Capture the cell that displays the provided text and extract its (X, Y) central coordinate. 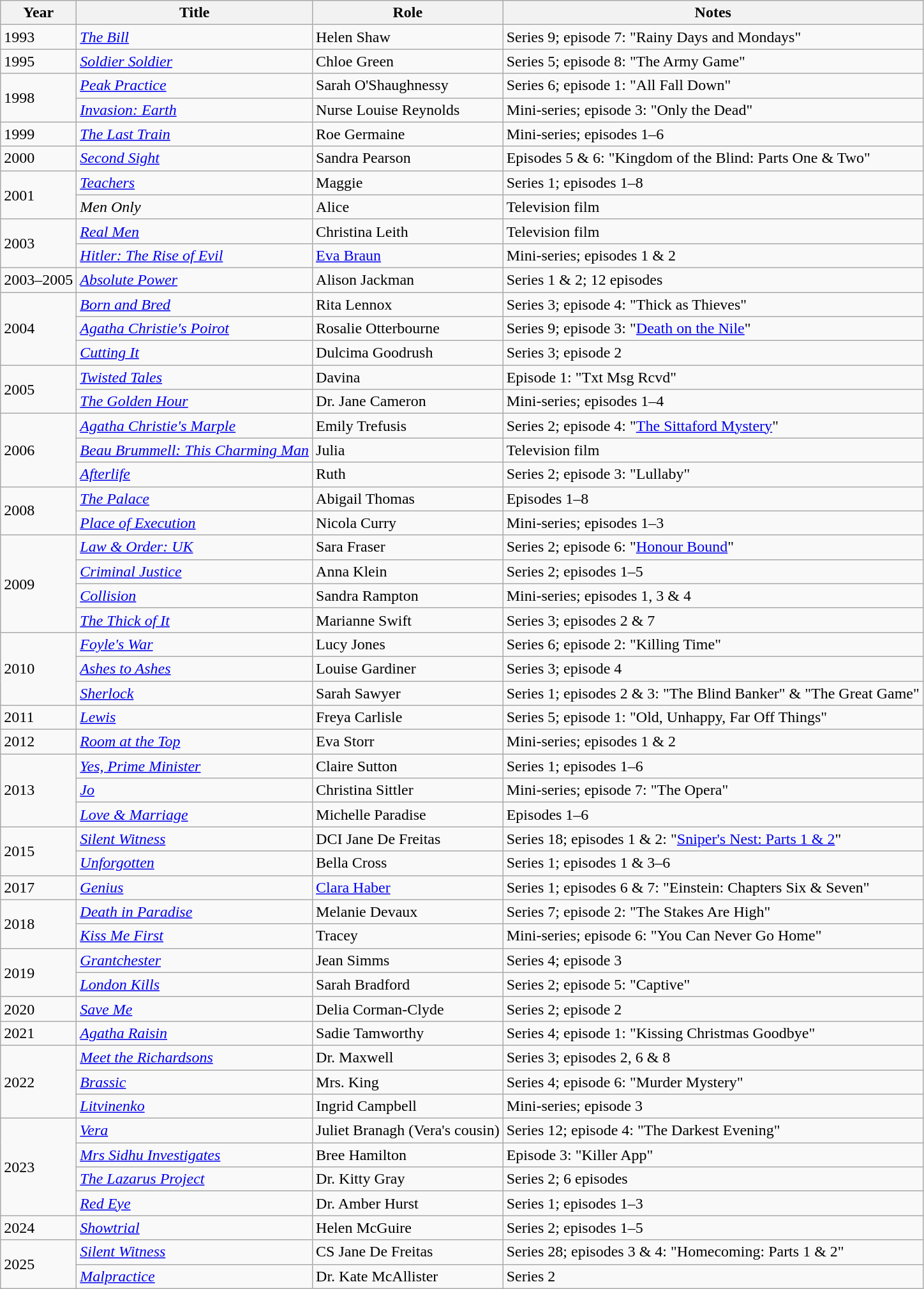
Nicola Curry (408, 523)
Sandra Rampton (408, 596)
Series 1; episodes 1–8 (713, 183)
Mini-series; episodes 1–6 (713, 134)
Second Sight (195, 158)
Emily Trefusis (408, 426)
Malpractice (195, 1276)
Tracey (408, 936)
Mrs. King (408, 1082)
Cutting It (195, 353)
2015 (38, 851)
Series 4; episode 1: "Kissing Christmas Goodbye" (713, 1033)
Series 18; episodes 1 & 2: "Sniper's Nest: Parts 1 & 2" (713, 839)
Born and Bred (195, 305)
Mini-series; episodes 1–4 (713, 402)
Agatha Christie's Poirot (195, 329)
Dr. Kitty Gray (408, 1179)
Teachers (195, 183)
Series 2; episode 3: "Lullaby" (713, 474)
Episodes 5 & 6: "Kingdom of the Blind: Parts One & Two" (713, 158)
Kiss Me First (195, 936)
Room at the Top (195, 742)
Place of Execution (195, 523)
The Lazarus Project (195, 1179)
Dr. Kate McAllister (408, 1276)
Foyle's War (195, 644)
2021 (38, 1033)
The Golden Hour (195, 402)
Sherlock (195, 693)
Maggie (408, 183)
Christina Sittler (408, 790)
Series 1; episodes 1–6 (713, 766)
Series 1; episodes 1–3 (713, 1203)
Beau Brummell: This Charming Man (195, 450)
Jean Simms (408, 960)
Dr. Jane Cameron (408, 402)
2023 (38, 1167)
2003 (38, 243)
Series 1; episodes 2 & 3: "The Blind Banker" & "The Great Game" (713, 693)
1995 (38, 61)
Collision (195, 596)
2000 (38, 158)
Series 28; episodes 3 & 4: "Homecoming: Parts 1 & 2" (713, 1252)
Dr. Amber Hurst (408, 1203)
2005 (38, 389)
Real Men (195, 231)
Juliet Branagh (Vera's cousin) (408, 1131)
Mini-series; episodes 1, 3 & 4 (713, 596)
Alison Jackman (408, 280)
Series 12; episode 4: "The Darkest Evening" (713, 1131)
Ingrid Campbell (408, 1106)
Series 1; episodes 6 & 7: "Einstein: Chapters Six & Seven" (713, 887)
Series 3; episode 4 (713, 668)
Brassic (195, 1082)
Series 1 & 2; 12 episodes (713, 280)
The Thick of It (195, 620)
Marianne Swift (408, 620)
Agatha Christie's Marple (195, 426)
Save Me (195, 1009)
Sandra Pearson (408, 158)
Mini-series; episodes 1–3 (713, 523)
2011 (38, 718)
Twisted Tales (195, 377)
Soldier Soldier (195, 61)
Sarah Sawyer (408, 693)
Series 9; episode 3: "Death on the Nile" (713, 329)
Series 2; episode 6: "Honour Bound" (713, 547)
Series 2; episode 2 (713, 1009)
2020 (38, 1009)
Notes (713, 13)
Helen McGuire (408, 1228)
Title (195, 13)
Role (408, 13)
Clara Haber (408, 887)
2012 (38, 742)
1998 (38, 98)
Peak Practice (195, 86)
2001 (38, 195)
Series 3; episodes 2, 6 & 8 (713, 1057)
Anna Klein (408, 571)
Series 2 (713, 1276)
2022 (38, 1082)
Dulcima Goodrush (408, 353)
Series 3; episodes 2 & 7 (713, 620)
Bella Cross (408, 863)
Episode 3: "Killer App" (713, 1155)
Absolute Power (195, 280)
Eva Braun (408, 255)
Series 4; episode 3 (713, 960)
London Kills (195, 984)
Series 4; episode 6: "Murder Mystery" (713, 1082)
Series 2; episode 4: "The Sittaford Mystery" (713, 426)
Series 2; 6 episodes (713, 1179)
Bree Hamilton (408, 1155)
Jo (195, 790)
Alice (408, 207)
2025 (38, 1264)
1999 (38, 134)
2008 (38, 511)
Showtrial (195, 1228)
Unforgotten (195, 863)
Nurse Louise Reynolds (408, 110)
Series 5; episode 8: "The Army Game" (713, 61)
Series 6; episode 1: "All Fall Down" (713, 86)
Criminal Justice (195, 571)
Lewis (195, 718)
Roe Germaine (408, 134)
Rita Lennox (408, 305)
Dr. Maxwell (408, 1057)
Invasion: Earth (195, 110)
2003–2005 (38, 280)
Michelle Paradise (408, 815)
Freya Carlisle (408, 718)
2024 (38, 1228)
Genius (195, 887)
Abigail Thomas (408, 499)
Delia Corman-Clyde (408, 1009)
Claire Sutton (408, 766)
Louise Gardiner (408, 668)
Ruth (408, 474)
Lucy Jones (408, 644)
Series 3; episode 2 (713, 353)
Mini-series; episode 3: "Only the Dead" (713, 110)
Series 9; episode 7: "Rainy Days and Mondays" (713, 37)
Ashes to Ashes (195, 668)
Vera (195, 1131)
Series 1; episodes 1 & 3–6 (713, 863)
1993 (38, 37)
Agatha Raisin (195, 1033)
Love & Marriage (195, 815)
Christina Leith (408, 231)
Rosalie Otterbourne (408, 329)
Red Eye (195, 1203)
Episodes 1–6 (713, 815)
2018 (38, 924)
Year (38, 13)
Mini-series; episode 6: "You Can Never Go Home" (713, 936)
Grantchester (195, 960)
Series 7; episode 2: "The Stakes Are High" (713, 912)
CS Jane De Freitas (408, 1252)
Helen Shaw (408, 37)
Sarah O'Shaughnessy (408, 86)
2017 (38, 887)
Series 5; episode 1: "Old, Unhappy, Far Off Things" (713, 718)
Series 6; episode 2: "Killing Time" (713, 644)
Sadie Tamworthy (408, 1033)
Eva Storr (408, 742)
The Bill (195, 37)
Litvinenko (195, 1106)
DCI Jane De Freitas (408, 839)
Mini-series; episode 3 (713, 1106)
Mrs Sidhu Investigates (195, 1155)
Melanie Devaux (408, 912)
Episodes 1–8 (713, 499)
2010 (38, 668)
The Last Train (195, 134)
Hitler: The Rise of Evil (195, 255)
Sara Fraser (408, 547)
Sarah Bradford (408, 984)
Meet the Richardsons (195, 1057)
2006 (38, 450)
Episode 1: "Txt Msg Rcvd" (713, 377)
Yes, Prime Minister (195, 766)
The Palace (195, 499)
2019 (38, 972)
Law & Order: UK (195, 547)
Series 2; episode 5: "Captive" (713, 984)
2004 (38, 329)
Mini-series; episode 7: "The Opera" (713, 790)
Death in Paradise (195, 912)
Julia (408, 450)
Davina (408, 377)
Men Only (195, 207)
Chloe Green (408, 61)
Afterlife (195, 474)
2009 (38, 584)
2013 (38, 790)
Series 3; episode 4: "Thick as Thieves" (713, 305)
